Output the [x, y] coordinate of the center of the cell containing the given text.  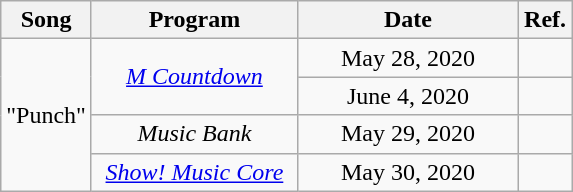
May 30, 2020 [408, 172]
Ref. [546, 20]
May 29, 2020 [408, 134]
Music Bank [194, 134]
May 28, 2020 [408, 58]
M Countdown [194, 77]
Date [408, 20]
Program [194, 20]
Song [46, 20]
Show! Music Core [194, 172]
June 4, 2020 [408, 96]
"Punch" [46, 115]
